Return (X, Y) of the center of cell containing provided text 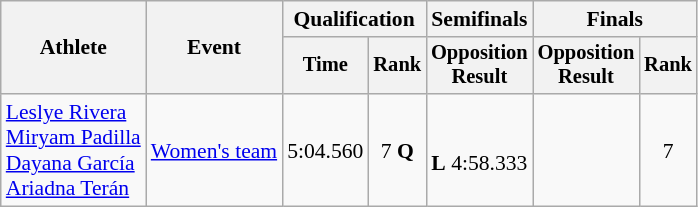
Event (214, 48)
Semifinals (480, 19)
Leslye RiveraMiryam PadillaDayana GarcíaAriadna Terán (74, 150)
L 4:58.333 (480, 150)
5:04.560 (325, 150)
Qualification (354, 19)
Women's team (214, 150)
Athlete (74, 48)
Finals (615, 19)
7 Q (397, 150)
Time (325, 66)
7 (668, 150)
